From the cell containing the given text, extract its center point as [X, Y] coordinate. 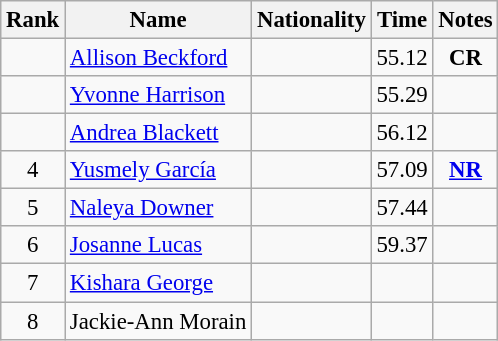
57.44 [402, 208]
Andrea Blackett [158, 133]
8 [33, 321]
Rank [33, 20]
Jackie-Ann Morain [158, 321]
Name [158, 20]
4 [33, 170]
55.12 [402, 58]
57.09 [402, 170]
Allison Beckford [158, 58]
NR [466, 170]
59.37 [402, 245]
55.29 [402, 95]
56.12 [402, 133]
Kishara George [158, 283]
CR [466, 58]
Nationality [312, 20]
Yusmely García [158, 170]
Yvonne Harrison [158, 95]
Time [402, 20]
Naleya Downer [158, 208]
6 [33, 245]
Josanne Lucas [158, 245]
7 [33, 283]
Notes [466, 20]
5 [33, 208]
